From the cell containing the given text, extract its center point as [x, y] coordinate. 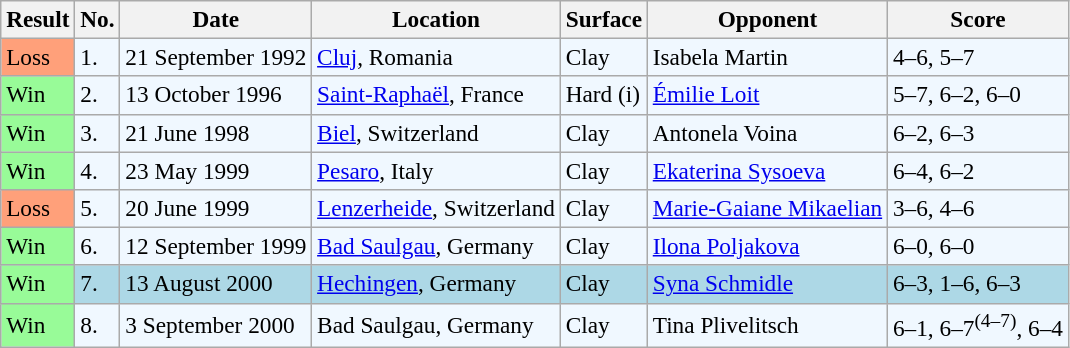
5–7, 6–2, 6–0 [978, 95]
Location [436, 19]
Antonela Voina [767, 133]
5. [98, 208]
6. [98, 246]
Isabela Martin [767, 57]
Result [38, 19]
12 September 1999 [216, 246]
23 May 1999 [216, 170]
Émilie Loit [767, 95]
Hechingen, Germany [436, 284]
4–6, 5–7 [978, 57]
Surface [604, 19]
13 October 1996 [216, 95]
8. [98, 325]
21 September 1992 [216, 57]
6–1, 6–7(4–7), 6–4 [978, 325]
Syna Schmidle [767, 284]
2. [98, 95]
3 September 2000 [216, 325]
13 August 2000 [216, 284]
1. [98, 57]
Lenzerheide, Switzerland [436, 208]
Date [216, 19]
20 June 1999 [216, 208]
Saint-Raphaël, France [436, 95]
Cluj, Romania [436, 57]
Biel, Switzerland [436, 133]
7. [98, 284]
Tina Plivelitsch [767, 325]
6–3, 1–6, 6–3 [978, 284]
Hard (i) [604, 95]
Marie-Gaiane Mikaelian [767, 208]
6–4, 6–2 [978, 170]
21 June 1998 [216, 133]
Ilona Poljakova [767, 246]
6–2, 6–3 [978, 133]
Pesaro, Italy [436, 170]
3. [98, 133]
4. [98, 170]
3–6, 4–6 [978, 208]
Score [978, 19]
Ekaterina Sysoeva [767, 170]
6–0, 6–0 [978, 246]
Opponent [767, 19]
No. [98, 19]
